For the text-containing cell, return its midpoint in (X, Y) coordinate format. 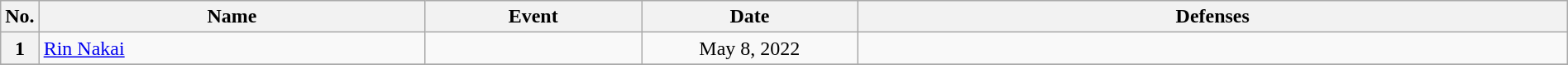
Rin Nakai (232, 48)
No. (20, 17)
Name (232, 17)
Defenses (1212, 17)
May 8, 2022 (750, 48)
Event (533, 17)
1 (20, 48)
Date (750, 17)
